Return the [X, Y] coordinate for the center point of the cell that contains the specified text.  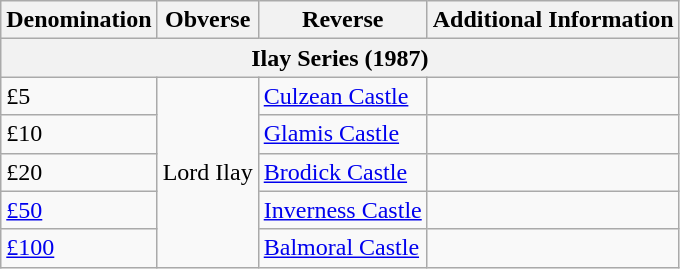
£20 [79, 172]
£5 [79, 96]
£50 [79, 210]
Glamis Castle [342, 134]
Lord Ilay [208, 172]
Reverse [342, 20]
Inverness Castle [342, 210]
Brodick Castle [342, 172]
£100 [79, 248]
Denomination [79, 20]
Culzean Castle [342, 96]
Obverse [208, 20]
Additional Information [553, 20]
Balmoral Castle [342, 248]
£10 [79, 134]
Ilay Series (1987) [340, 58]
